Detect which cell encompasses the target text, then output its (X, Y) center coordinate. 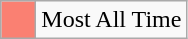
Most All Time (112, 20)
